For the text-containing cell, return its midpoint in [x, y] coordinate format. 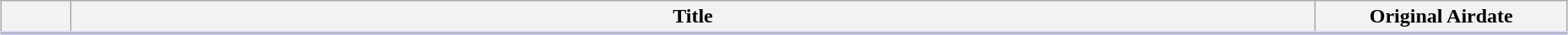
Original Airdate [1441, 17]
Title [693, 17]
